Scan for the cell matching the given text and deliver its [x, y] coordinate at center. 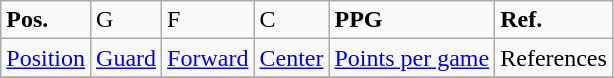
Center [292, 58]
G [126, 20]
References [554, 58]
C [292, 20]
Forward [208, 58]
PPG [412, 20]
Guard [126, 58]
Pos. [46, 20]
F [208, 20]
Ref. [554, 20]
Points per game [412, 58]
Position [46, 58]
